Output the [X, Y] coordinate of the center of the cell containing the given text.  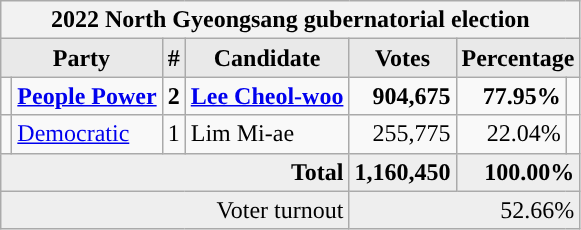
100.00% [518, 172]
Party [82, 58]
2022 North Gyeongsang gubernatorial election [290, 20]
Democratic [87, 134]
255,775 [402, 134]
People Power [87, 96]
1 [174, 134]
77.95% [511, 96]
1,160,450 [402, 172]
22.04% [511, 134]
52.66% [464, 210]
Percentage [518, 58]
Total [175, 172]
Candidate [267, 58]
Lee Cheol-woo [267, 96]
904,675 [402, 96]
Lim Mi-ae [267, 134]
# [174, 58]
2 [174, 96]
Voter turnout [175, 210]
Votes [402, 58]
